Return [x, y] of the center of cell containing provided text 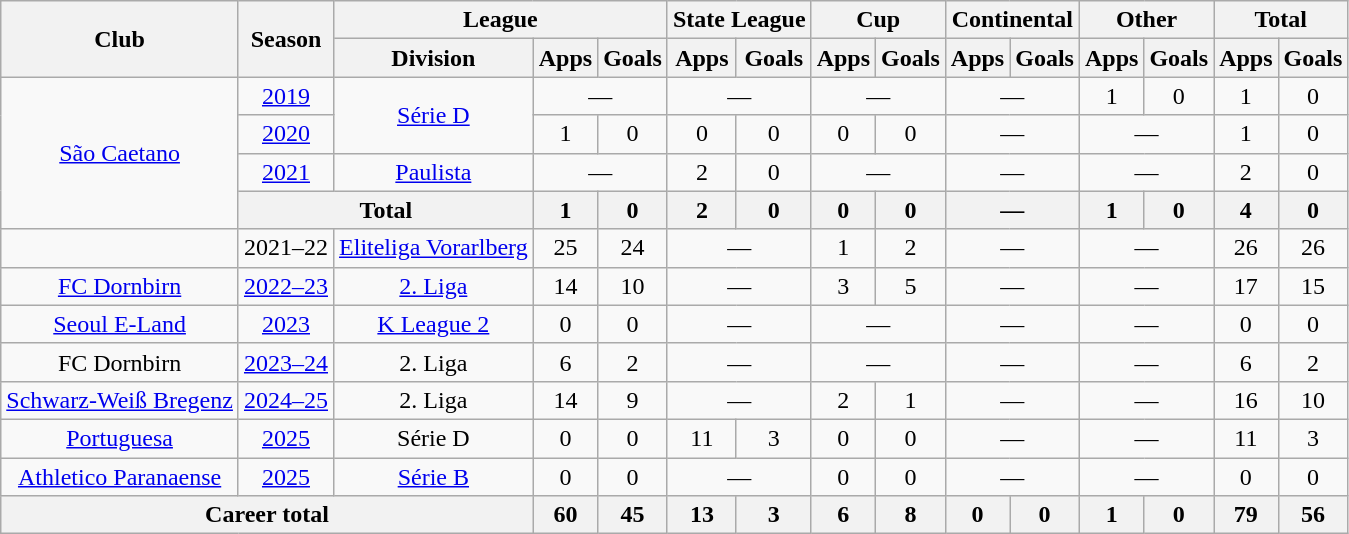
Athletico Paranaense [120, 477]
Continental [1012, 20]
2022–23 [286, 286]
17 [1246, 286]
2019 [286, 96]
24 [633, 248]
2023 [286, 324]
2021–22 [286, 248]
16 [1246, 400]
8 [911, 515]
2024–25 [286, 400]
Série B [434, 477]
25 [565, 248]
2020 [286, 134]
Other [1146, 20]
45 [633, 515]
15 [1313, 286]
Season [286, 39]
Seoul E-Land [120, 324]
State League [739, 20]
5 [911, 286]
9 [633, 400]
79 [1246, 515]
Eliteliga Vorarlberg [434, 248]
4 [1246, 210]
Schwarz-Weiß Bregenz [120, 400]
13 [702, 515]
Portuguesa [120, 438]
League [501, 20]
Division [434, 58]
Career total [267, 515]
56 [1313, 515]
Paulista [434, 172]
K League 2 [434, 324]
2021 [286, 172]
2023–24 [286, 362]
Club [120, 39]
São Caetano [120, 153]
60 [565, 515]
Cup [878, 20]
